Return (X, Y) of the center of cell containing provided text 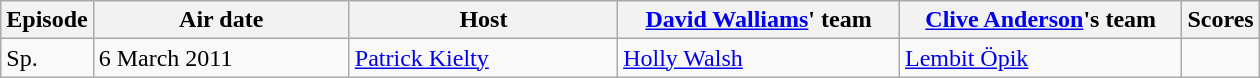
Clive Anderson's team (1040, 20)
Lembit Öpik (1040, 58)
Patrick Kielty (483, 58)
6 March 2011 (221, 58)
Sp. (47, 58)
Holly Walsh (759, 58)
Episode (47, 20)
Scores (1220, 20)
Host (483, 20)
Air date (221, 20)
David Walliams' team (759, 20)
